Scan for the cell matching the given text and deliver its [x, y] coordinate at center. 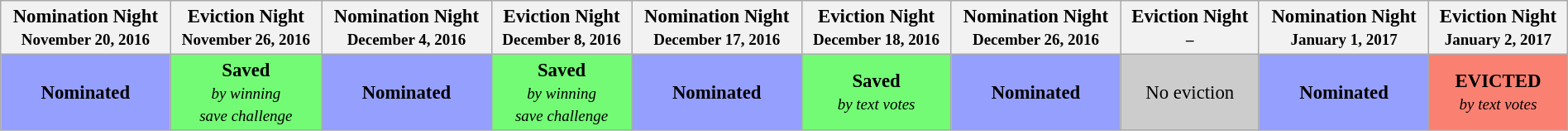
No eviction [1189, 93]
Eviction NightNovember 26, 2016 [246, 28]
Eviction Night– [1189, 28]
Nomination NightJanuary 1, 2017 [1343, 28]
Nomination NightDecember 26, 2016 [1035, 28]
EVICTEDby text votes [1499, 93]
Eviction NightDecember 8, 2016 [562, 28]
Eviction NightDecember 18, 2016 [877, 28]
Eviction NightJanuary 2, 2017 [1499, 28]
Nomination NightNovember 20, 2016 [86, 28]
Nomination NightDecember 17, 2016 [716, 28]
Savedby text votes [877, 93]
Nomination NightDecember 4, 2016 [407, 28]
